Extract the [X, Y] coordinate from the center of the cell holding the provided text.  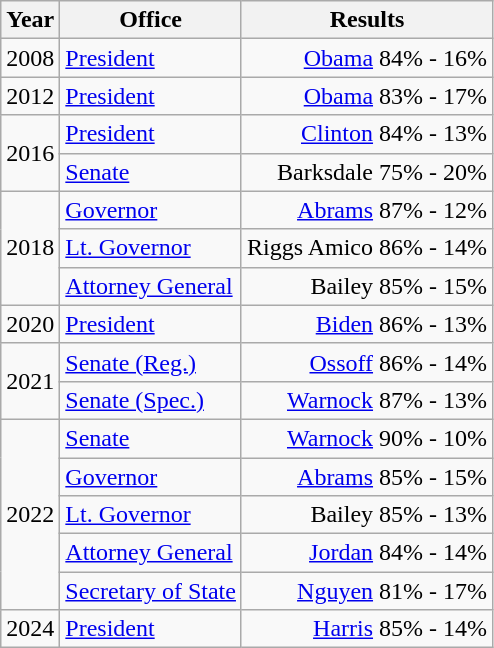
Abrams 87% - 12% [366, 210]
Biden 86% - 13% [366, 324]
Clinton 84% - 13% [366, 134]
Ossoff 86% - 14% [366, 362]
Office [151, 20]
Riggs Amico 86% - 14% [366, 248]
2024 [30, 629]
Obama 83% - 17% [366, 96]
2020 [30, 324]
Secretary of State [151, 591]
Abrams 85% - 15% [366, 477]
Jordan 84% - 14% [366, 553]
Harris 85% - 14% [366, 629]
2008 [30, 58]
Obama 84% - 16% [366, 58]
Senate (Spec.) [151, 400]
Year [30, 20]
Warnock 90% - 10% [366, 438]
Nguyen 81% - 17% [366, 591]
Barksdale 75% - 20% [366, 172]
Warnock 87% - 13% [366, 400]
Senate (Reg.) [151, 362]
Bailey 85% - 13% [366, 515]
2016 [30, 153]
2021 [30, 381]
Bailey 85% - 15% [366, 286]
2012 [30, 96]
Results [366, 20]
2018 [30, 248]
2022 [30, 514]
